Detect which cell encompasses the target text, then output its (X, Y) center coordinate. 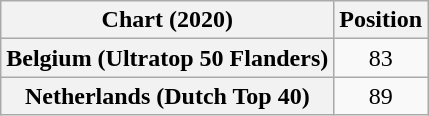
83 (381, 58)
Position (381, 20)
Belgium (Ultratop 50 Flanders) (168, 58)
Netherlands (Dutch Top 40) (168, 96)
Chart (2020) (168, 20)
89 (381, 96)
